Return [X, Y] of the center of cell containing provided text 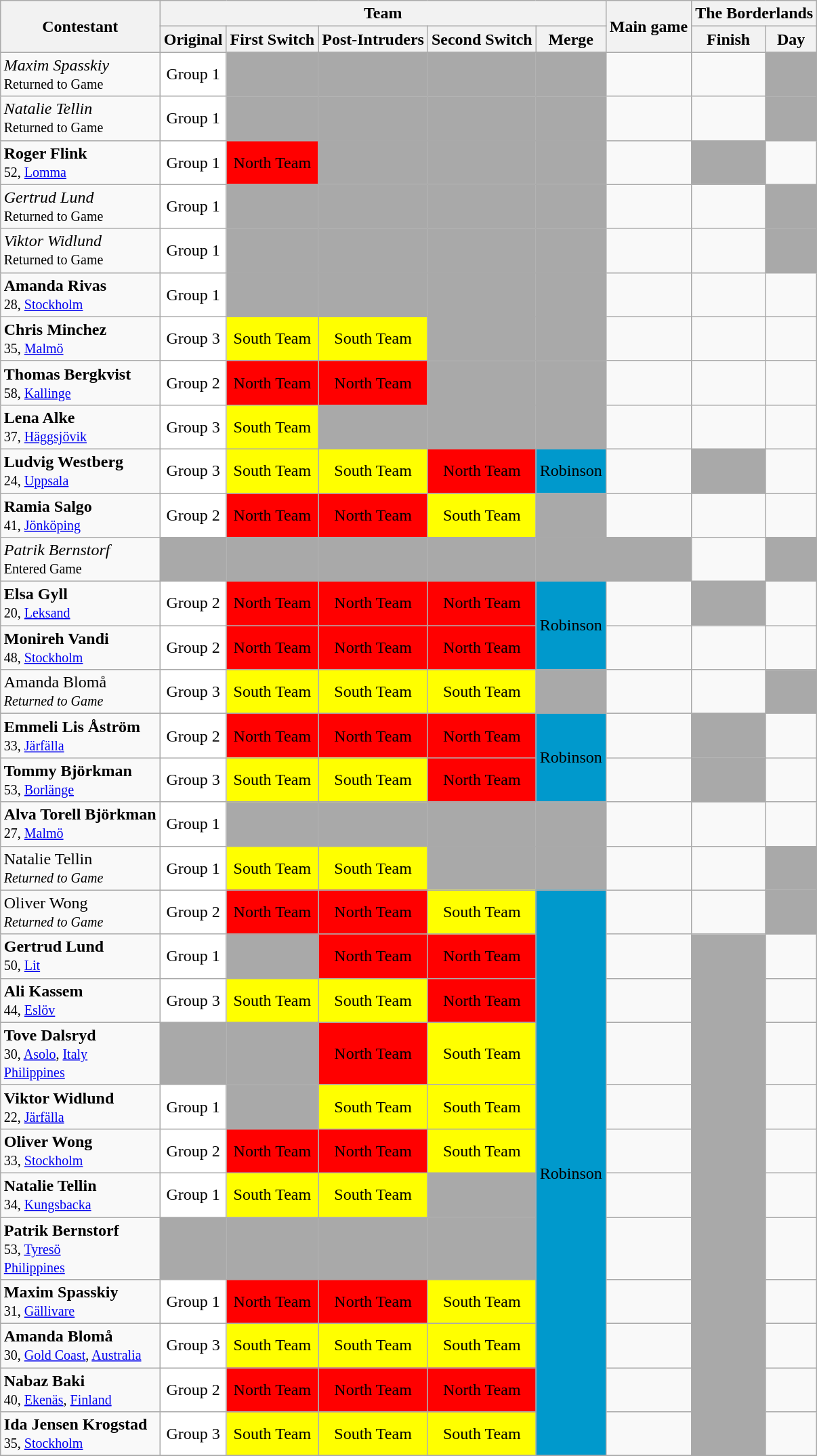
Patrik Bernstorf53, TyresöPhilippines [80, 1249]
Ludvig Westberg24, Uppsala [80, 470]
Amanda Rivas28, Stockholm [80, 294]
Patrik BernstorfEntered Game [80, 560]
Tove Dalsryd30, Asolo, ItalyPhilippines [80, 1053]
Oliver Wong33, Stockholm [80, 1151]
Gertrud Lund50, Lit [80, 956]
Viktor WidlundReturned to Game [80, 251]
Oliver WongReturned to Game [80, 912]
Gertrud LundReturned to Game [80, 206]
Roger Flink52, Lomma [80, 163]
Ida Jensen Krogstad35, Stockholm [80, 1434]
Lena Alke37, Häggsjövik [80, 427]
First Switch [272, 39]
Contestant [80, 26]
Post-Intruders [373, 39]
Maxim SpasskiyReturned to Game [80, 75]
Monireh Vandi48, Stockholm [80, 648]
Natalie Tellin34, Kungsbacka [80, 1194]
Amanda BlomåReturned to Game [80, 691]
Main game [648, 26]
Tommy Björkman53, Borlänge [80, 780]
Finish [729, 39]
Viktor Widlund22, Järfälla [80, 1106]
Ramia Salgo41, Jönköping [80, 515]
The Borderlands [755, 14]
Elsa Gyll20, Leksand [80, 603]
Second Switch [482, 39]
Thomas Bergkvist58, Kallinge [80, 382]
Emmeli Lis Åström33, Järfälla [80, 736]
Alva Torell Björkman27, Malmö [80, 824]
Nabaz Baki40, Ekenäs, Finland [80, 1390]
Day [791, 39]
Maxim Spasskiy31, Gällivare [80, 1301]
Chris Minchez35, Malmö [80, 339]
Original [193, 39]
Team [383, 14]
Amanda Blomå30, Gold Coast, Australia [80, 1346]
Ali Kassem44, Eslöv [80, 1000]
Merge [570, 39]
